Detect which cell encompasses the target text, then output its (x, y) center coordinate. 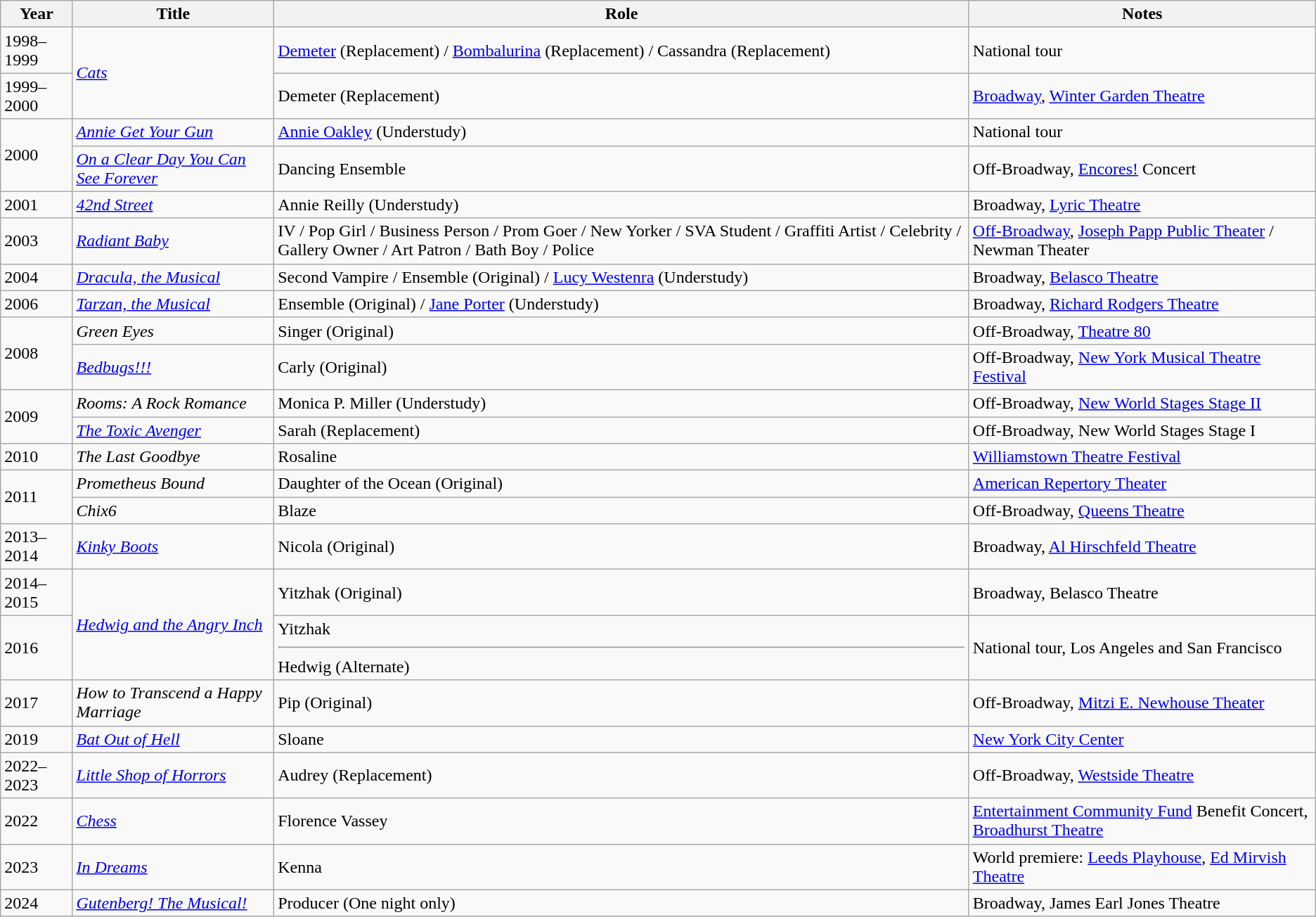
Yitzhak (Original) (621, 592)
Dracula, the Musical (173, 277)
Bat Out of Hell (173, 739)
Pip (Original) (621, 703)
2014–2015 (37, 592)
IV / Pop Girl / Business Person / Prom Goer / New Yorker / SVA Student / Graffiti Artist / Celebrity / Gallery Owner / Art Patron / Bath Boy / Police (621, 241)
Radiant Baby (173, 241)
Kenna (621, 866)
Monica P. Miller (Understudy) (621, 403)
42nd Street (173, 205)
How to Transcend a Happy Marriage (173, 703)
Annie Get Your Gun (173, 132)
Singer (Original) (621, 331)
Demeter (Replacement) / Bombalurina (Replacement) / Cassandra (Replacement) (621, 51)
2001 (37, 205)
2009 (37, 416)
Chix6 (173, 511)
2003 (37, 241)
Entertainment Community Fund Benefit Concert, Broadhurst Theatre (1142, 821)
Tarzan, the Musical (173, 304)
Broadway, Richard Rodgers Theatre (1142, 304)
2022 (37, 821)
1999–2000 (37, 96)
Off-Broadway, Theatre 80 (1142, 331)
Role (621, 14)
Cats (173, 73)
2017 (37, 703)
Title (173, 14)
Rooms: A Rock Romance (173, 403)
Nicola (Original) (621, 547)
Sarah (Replacement) (621, 430)
2024 (37, 903)
Williamstown Theatre Festival (1142, 457)
Broadway, James Earl Jones Theatre (1142, 903)
Year (37, 14)
Kinky Boots (173, 547)
Second Vampire / Ensemble (Original) / Lucy Westenra (Understudy) (621, 277)
2006 (37, 304)
The Last Goodbye (173, 457)
Broadway, Al Hirschfeld Theatre (1142, 547)
Ensemble (Original) / Jane Porter (Understudy) (621, 304)
Producer (One night only) (621, 903)
Off-Broadway, New World Stages Stage II (1142, 403)
Off-Broadway, Westside Theatre (1142, 775)
American Repertory Theater (1142, 484)
Broadway, Winter Garden Theatre (1142, 96)
Off-Broadway, Mitzi E. Newhouse Theater (1142, 703)
The Toxic Avenger (173, 430)
Off-Broadway, Queens Theatre (1142, 511)
Blaze (621, 511)
2000 (37, 155)
Off-Broadway, Joseph Papp Public Theater / Newman Theater (1142, 241)
2013–2014 (37, 547)
Demeter (Replacement) (621, 96)
Annie Reilly (Understudy) (621, 205)
Rosaline (621, 457)
Green Eyes (173, 331)
Prometheus Bound (173, 484)
2011 (37, 497)
Yitzhak Hedwig (Alternate) (621, 648)
Daughter of the Ocean (Original) (621, 484)
Carly (Original) (621, 367)
Notes (1142, 14)
2004 (37, 277)
1998–1999 (37, 51)
Dancing Ensemble (621, 169)
Off-Broadway, Encores! Concert (1142, 169)
2010 (37, 457)
2019 (37, 739)
New York City Center (1142, 739)
2022–2023 (37, 775)
Gutenberg! The Musical! (173, 903)
Little Shop of Horrors (173, 775)
National tour, Los Angeles and San Francisco (1142, 648)
World premiere: Leeds Playhouse, Ed Mirvish Theatre (1142, 866)
In Dreams (173, 866)
2008 (37, 353)
Bedbugs!!! (173, 367)
Off-Broadway, New World Stages Stage I (1142, 430)
Sloane (621, 739)
2023 (37, 866)
Annie Oakley (Understudy) (621, 132)
Florence Vassey (621, 821)
Hedwig and the Angry Inch (173, 624)
On a Clear Day You Can See Forever (173, 169)
Broadway, Lyric Theatre (1142, 205)
Off-Broadway, New York Musical Theatre Festival (1142, 367)
2016 (37, 648)
Audrey (Replacement) (621, 775)
Chess (173, 821)
